Identify which cell holds the provided text, then report its [X, Y] central coordinate. 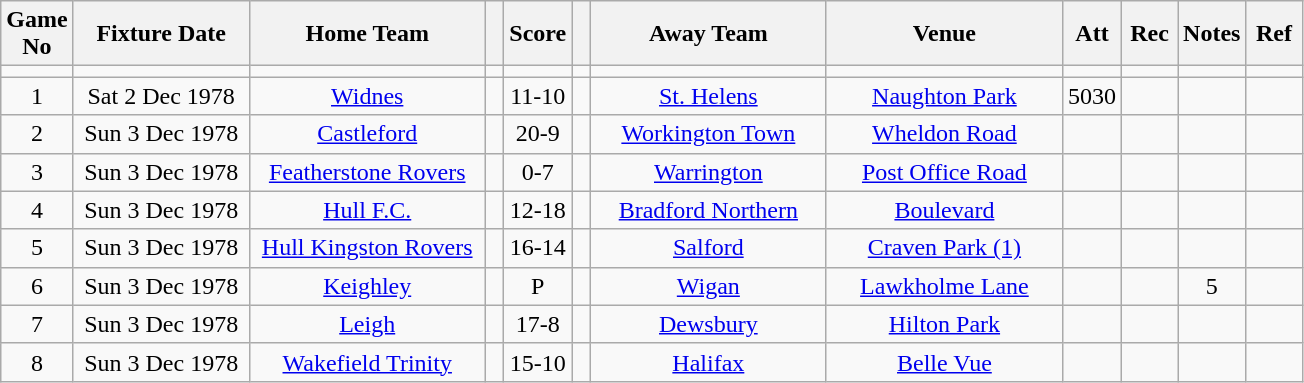
Castleford [367, 134]
Belle Vue [944, 362]
20-9 [538, 134]
Warrington [708, 172]
Ref [1274, 34]
12-18 [538, 210]
17-8 [538, 324]
Fixture Date [161, 34]
2 [37, 134]
Bradford Northern [708, 210]
Lawkholme Lane [944, 286]
Salford [708, 248]
Widnes [367, 96]
7 [37, 324]
Rec [1150, 34]
Wakefield Trinity [367, 362]
St. Helens [708, 96]
Wheldon Road [944, 134]
8 [37, 362]
Featherstone Rovers [367, 172]
11-10 [538, 96]
Hull Kingston Rovers [367, 248]
Notes [1212, 34]
P [538, 286]
Hull F.C. [367, 210]
15-10 [538, 362]
Workington Town [708, 134]
Dewsbury [708, 324]
0-7 [538, 172]
Home Team [367, 34]
3 [37, 172]
6 [37, 286]
Score [538, 34]
1 [37, 96]
5030 [1092, 96]
Post Office Road [944, 172]
Keighley [367, 286]
Wigan [708, 286]
Hilton Park [944, 324]
Leigh [367, 324]
4 [37, 210]
Away Team [708, 34]
Venue [944, 34]
Game No [37, 34]
Boulevard [944, 210]
Naughton Park [944, 96]
Att [1092, 34]
Halifax [708, 362]
16-14 [538, 248]
Craven Park (1) [944, 248]
Sat 2 Dec 1978 [161, 96]
